For the text-containing cell, return its midpoint in (x, y) coordinate format. 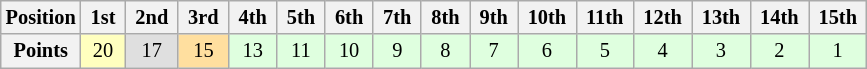
2 (779, 51)
13th (721, 17)
6th (349, 17)
8 (445, 51)
15th (838, 17)
15 (203, 51)
10th (547, 17)
9th (494, 17)
17 (152, 51)
5 (604, 51)
13 (253, 51)
4th (253, 17)
20 (104, 51)
5th (301, 17)
8th (445, 17)
14th (779, 17)
2nd (152, 17)
3rd (203, 17)
11th (604, 17)
4 (662, 51)
1st (104, 17)
11 (301, 51)
6 (547, 51)
1 (838, 51)
Position (41, 17)
10 (349, 51)
7 (494, 51)
7th (397, 17)
9 (397, 51)
12th (662, 17)
Points (41, 51)
3 (721, 51)
